Search for the cell housing the specified text and yield its (X, Y) center coordinate. 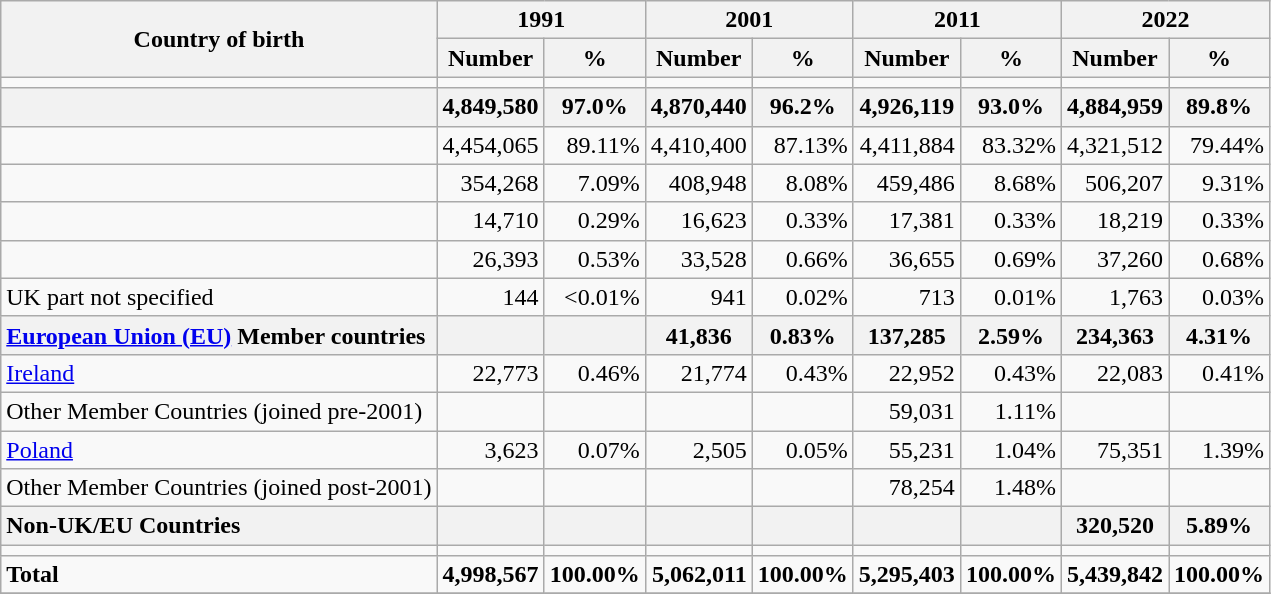
87.13% (802, 145)
26,393 (490, 259)
22,083 (1114, 373)
0.01% (1010, 297)
506,207 (1114, 183)
21,774 (698, 373)
36,655 (906, 259)
234,363 (1114, 335)
320,520 (1114, 526)
96.2% (802, 107)
2001 (749, 20)
14,710 (490, 221)
8.68% (1010, 183)
5,062,011 (698, 575)
354,268 (490, 183)
78,254 (906, 488)
4,884,959 (1114, 107)
18,219 (1114, 221)
0.41% (1218, 373)
33,528 (698, 259)
0.02% (802, 297)
0.05% (802, 449)
1.11% (1010, 411)
93.0% (1010, 107)
0.29% (594, 221)
Other Member Countries (joined pre-2001) (219, 411)
83.32% (1010, 145)
0.68% (1218, 259)
5,439,842 (1114, 575)
59,031 (906, 411)
Other Member Countries (joined post-2001) (219, 488)
4,321,512 (1114, 145)
137,285 (906, 335)
55,231 (906, 449)
0.03% (1218, 297)
0.66% (802, 259)
Total (219, 575)
4,411,884 (906, 145)
37,260 (1114, 259)
459,486 (906, 183)
4,849,580 (490, 107)
0.07% (594, 449)
79.44% (1218, 145)
2,505 (698, 449)
1,763 (1114, 297)
2.59% (1010, 335)
0.46% (594, 373)
Poland (219, 449)
4,454,065 (490, 145)
8.08% (802, 183)
0.53% (594, 259)
22,952 (906, 373)
2011 (957, 20)
89.8% (1218, 107)
713 (906, 297)
5.89% (1218, 526)
408,948 (698, 183)
89.11% (594, 145)
75,351 (1114, 449)
1991 (541, 20)
0.83% (802, 335)
22,773 (490, 373)
0.69% (1010, 259)
4,870,440 (698, 107)
9.31% (1218, 183)
97.0% (594, 107)
4,410,400 (698, 145)
Country of birth (219, 39)
4.31% (1218, 335)
144 (490, 297)
Ireland (219, 373)
1.39% (1218, 449)
17,381 (906, 221)
5,295,403 (906, 575)
3,623 (490, 449)
941 (698, 297)
Non-UK/EU Countries (219, 526)
UK part not specified (219, 297)
<0.01% (594, 297)
16,623 (698, 221)
1.48% (1010, 488)
2022 (1165, 20)
1.04% (1010, 449)
4,926,119 (906, 107)
4,998,567 (490, 575)
European Union (EU) Member countries (219, 335)
7.09% (594, 183)
41,836 (698, 335)
